For the text-containing cell, return its midpoint in [X, Y] coordinate format. 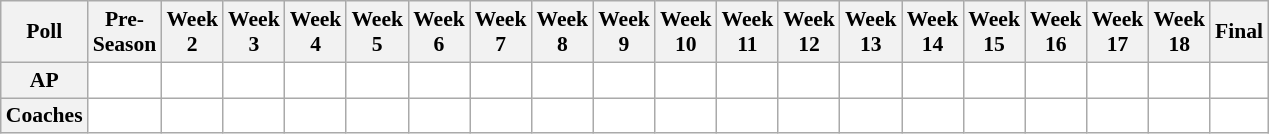
Week6 [439, 32]
Poll [44, 32]
Week10 [686, 32]
Week12 [809, 32]
Week17 [1118, 32]
Final [1239, 32]
AP [44, 80]
Week5 [377, 32]
Week18 [1179, 32]
Week11 [748, 32]
Week8 [562, 32]
Week13 [871, 32]
Week9 [624, 32]
Week3 [254, 32]
Week14 [933, 32]
Week4 [316, 32]
Pre-Season [125, 32]
Week7 [501, 32]
Coaches [44, 116]
Week15 [994, 32]
Week2 [192, 32]
Week16 [1056, 32]
